Find where the given text appears and provide that cell's center as [X, Y] coordinate. 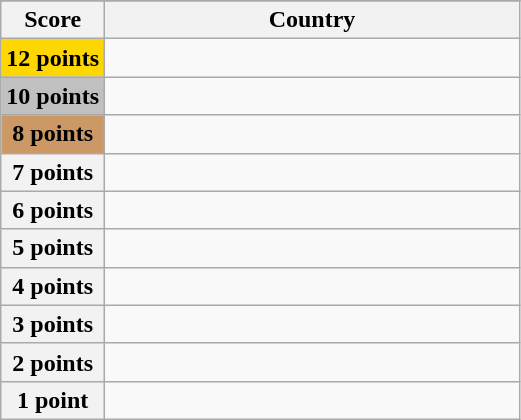
3 points [53, 324]
12 points [53, 58]
10 points [53, 96]
1 point [53, 400]
Score [53, 20]
4 points [53, 286]
6 points [53, 210]
2 points [53, 362]
Country [312, 20]
8 points [53, 134]
7 points [53, 172]
5 points [53, 248]
